For the text-containing cell, return its midpoint in [X, Y] coordinate format. 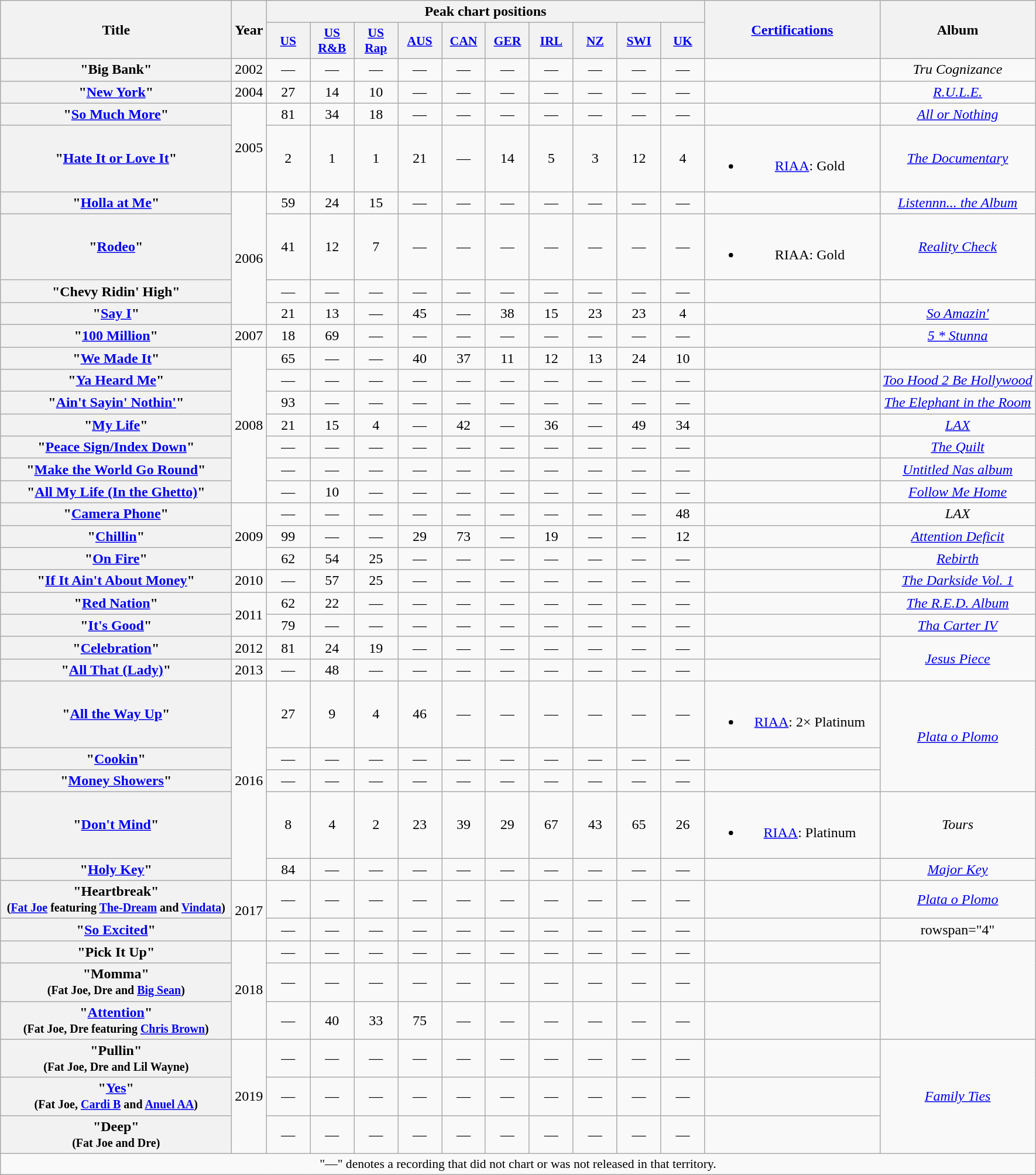
26 [682, 825]
2012 [249, 648]
"Chevy Ridin' High" [116, 291]
73 [464, 536]
Listennn... the Album [958, 203]
5 [551, 158]
"If It Ain't About Money" [116, 581]
38 [507, 313]
49 [639, 425]
SWI [639, 41]
42 [464, 425]
2006 [249, 258]
Rebirth [958, 559]
"Pullin"(Fat Joe, Dre and Lil Wayne) [116, 1058]
2008 [249, 424]
54 [332, 559]
"Rodeo" [116, 247]
"Red Nation" [116, 603]
The Darkside Vol. 1 [958, 581]
"Deep"(Fat Joe and Dre) [116, 1135]
"Big Bank" [116, 70]
2016 [249, 780]
"My Life" [116, 425]
39 [464, 825]
"Celebration" [116, 648]
"Ya Heard Me" [116, 381]
9 [332, 714]
"Money Showers" [116, 781]
"Holy Key" [116, 869]
"Hate It or Love It" [116, 158]
Peak chart positions [486, 12]
2019 [249, 1096]
Attention Deficit [958, 536]
USR&B [332, 41]
"So Excited" [116, 930]
7 [376, 247]
"Say I" [116, 313]
rowspan="4" [958, 930]
2009 [249, 536]
2004 [249, 92]
"So Much More" [116, 114]
RIAA: 2× Platinum [793, 714]
Untitled Nas album [958, 470]
"All That (Lady)" [116, 670]
"Momma"(Fat Joe, Dre and Big Sean) [116, 982]
UK [682, 41]
2007 [249, 335]
59 [288, 203]
AUS [420, 41]
2005 [249, 148]
43 [595, 825]
33 [376, 1020]
Follow Me Home [958, 492]
75 [420, 1020]
Jesus Piece [958, 659]
57 [332, 581]
79 [288, 625]
"We Made It" [116, 358]
46 [420, 714]
37 [464, 358]
36 [551, 425]
2013 [249, 670]
99 [288, 536]
"Cookin" [116, 758]
69 [332, 335]
RIAA: Platinum [793, 825]
"Holla at Me" [116, 203]
US [288, 41]
"Yes"(Fat Joe, Cardi B and Anuel AA) [116, 1096]
The Documentary [958, 158]
Major Key [958, 869]
Tours [958, 825]
45 [420, 313]
R.U.L.E. [958, 92]
Album [958, 29]
"All My Life (In the Ghetto)" [116, 492]
"It's Good" [116, 625]
41 [288, 247]
"Chillin" [116, 536]
Reality Check [958, 247]
67 [551, 825]
All or Nothing [958, 114]
2017 [249, 911]
93 [288, 403]
The Quilt [958, 447]
GER [507, 41]
3 [595, 158]
11 [507, 358]
2018 [249, 990]
2010 [249, 581]
IRL [551, 41]
Too Hood 2 Be Hollywood [958, 381]
2011 [249, 614]
84 [288, 869]
8 [288, 825]
CAN [464, 41]
So Amazin' [958, 313]
Family Ties [958, 1096]
5 * Stunna [958, 335]
Year [249, 29]
"Peace Sign/Index Down" [116, 447]
USRap [376, 41]
NZ [595, 41]
"Camera Phone" [116, 514]
"All the Way Up" [116, 714]
"Attention"(Fat Joe, Dre featuring Chris Brown) [116, 1020]
Tru Cognizance [958, 70]
"100 Million" [116, 335]
"Don't Mind" [116, 825]
"Make the World Go Round" [116, 470]
"New York" [116, 92]
"Heartbreak"(Fat Joe featuring The-Dream and Vindata) [116, 899]
The Elephant in the Room [958, 403]
"On Fire" [116, 559]
"Pick It Up" [116, 952]
22 [332, 603]
2002 [249, 70]
Title [116, 29]
The R.E.D. Album [958, 603]
"Ain't Sayin' Nothin'" [116, 403]
Tha Carter IV [958, 625]
"—" denotes a recording that did not chart or was not released in that territory. [518, 1164]
Certifications [793, 29]
